Pinpoint the cell where the given text exists, returning its [X, Y] midpoint coordinate. 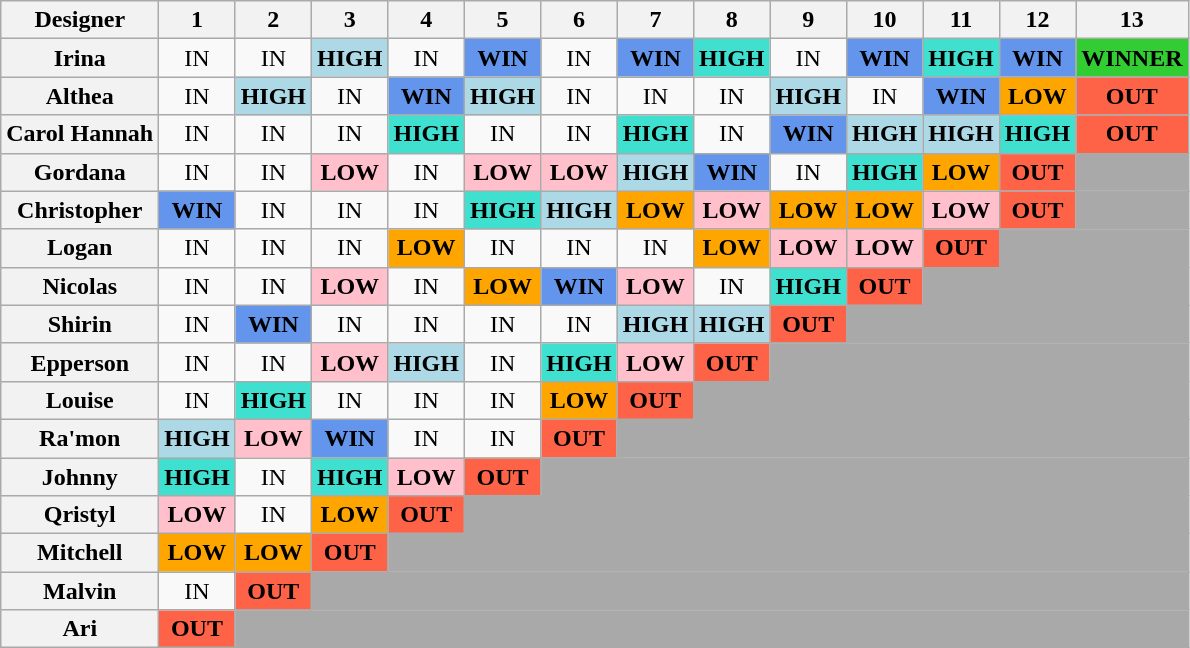
Ari [80, 629]
Irina [80, 58]
7 [655, 20]
WINNER [1132, 58]
Louise [80, 400]
Christopher [80, 210]
Althea [80, 96]
Malvin [80, 591]
1 [197, 20]
Qristyl [80, 515]
Logan [80, 248]
5 [502, 20]
6 [579, 20]
8 [732, 20]
Epperson [80, 362]
Johnny [80, 477]
Shirin [80, 324]
Nicolas [80, 286]
Gordana [80, 172]
9 [808, 20]
4 [426, 20]
3 [350, 20]
13 [1132, 20]
Mitchell [80, 553]
12 [1037, 20]
11 [961, 20]
Carol Hannah [80, 134]
Ra'mon [80, 438]
2 [273, 20]
10 [884, 20]
Designer [80, 20]
